For the text-containing cell, return its midpoint in (X, Y) coordinate format. 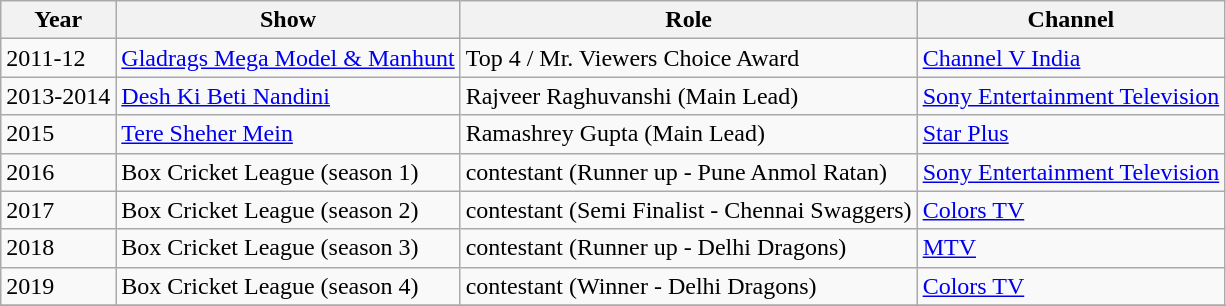
Gladrags Mega Model & Manhunt (288, 58)
Year (58, 20)
contestant (Winner - Delhi Dragons) (688, 286)
Ramashrey Gupta (Main Lead) (688, 134)
Box Cricket League (season 1) (288, 172)
Rajveer Raghuvanshi (Main Lead) (688, 96)
2019 (58, 286)
Role (688, 20)
2015 (58, 134)
contestant (Semi Finalist - Chennai Swaggers) (688, 210)
2013-2014 (58, 96)
2016 (58, 172)
MTV (1071, 248)
Show (288, 20)
Top 4 / Mr. Viewers Choice Award (688, 58)
contestant (Runner up - Delhi Dragons) (688, 248)
Star Plus (1071, 134)
Channel (1071, 20)
Box Cricket League (season 3) (288, 248)
2011-12 (58, 58)
Channel V India (1071, 58)
Box Cricket League (season 4) (288, 286)
contestant (Runner up - Pune Anmol Ratan) (688, 172)
Tere Sheher Mein (288, 134)
2018 (58, 248)
2017 (58, 210)
Box Cricket League (season 2) (288, 210)
Desh Ki Beti Nandini (288, 96)
